Determine the (X, Y) coordinate at the center of the cell enclosing the given text.  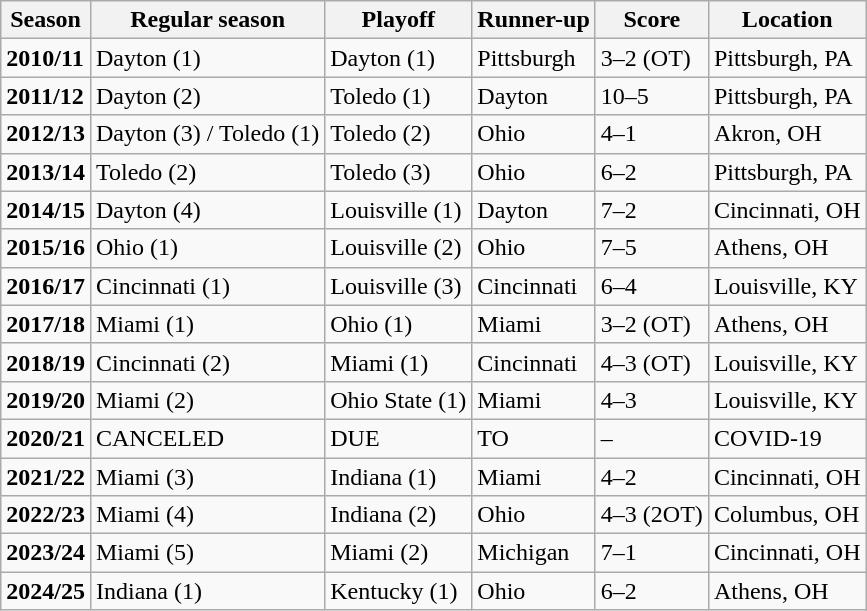
7–1 (652, 553)
Louisville (1) (398, 210)
2019/20 (46, 400)
2020/21 (46, 438)
2016/17 (46, 286)
4–2 (652, 477)
Location (787, 20)
2014/15 (46, 210)
2017/18 (46, 324)
COVID-19 (787, 438)
Columbus, OH (787, 515)
Ohio State (1) (398, 400)
Kentucky (1) (398, 591)
Playoff (398, 20)
2018/19 (46, 362)
4–3 (OT) (652, 362)
Michigan (534, 553)
Score (652, 20)
Indiana (2) (398, 515)
4–3 (2OT) (652, 515)
2011/12 (46, 96)
Cincinnati (2) (207, 362)
Dayton (2) (207, 96)
Pittsburgh (534, 58)
Dayton (4) (207, 210)
2024/25 (46, 591)
Toledo (1) (398, 96)
DUE (398, 438)
6–4 (652, 286)
4–1 (652, 134)
Season (46, 20)
Louisville (2) (398, 248)
2021/22 (46, 477)
Toledo (3) (398, 172)
4–3 (652, 400)
2010/11 (46, 58)
7–2 (652, 210)
CANCELED (207, 438)
– (652, 438)
Miami (5) (207, 553)
Louisville (3) (398, 286)
Miami (4) (207, 515)
Akron, OH (787, 134)
2022/23 (46, 515)
TO (534, 438)
10–5 (652, 96)
Runner-up (534, 20)
2012/13 (46, 134)
Dayton (3) / Toledo (1) (207, 134)
2013/14 (46, 172)
Cincinnati (1) (207, 286)
Miami (3) (207, 477)
2023/24 (46, 553)
2015/16 (46, 248)
Regular season (207, 20)
7–5 (652, 248)
